Search for the cell housing the specified text and yield its (x, y) center coordinate. 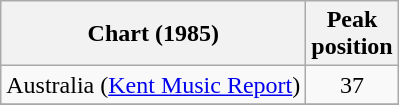
37 (352, 85)
Chart (1985) (154, 34)
Peakposition (352, 34)
Australia (Kent Music Report) (154, 85)
